Extract the (X, Y) coordinate from the center of the cell holding the provided text.  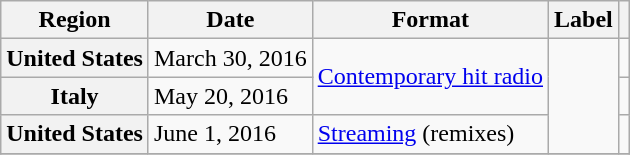
Contemporary hit radio (430, 77)
Italy (75, 96)
Label (584, 20)
June 1, 2016 (230, 134)
March 30, 2016 (230, 58)
May 20, 2016 (230, 96)
Date (230, 20)
Streaming (remixes) (430, 134)
Region (75, 20)
Format (430, 20)
